Locate the cell with the specified text and output its (x, y) center coordinate. 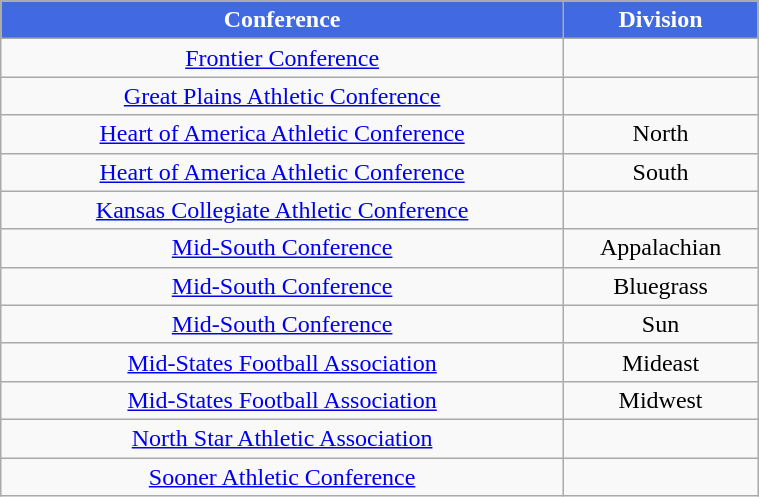
North Star Athletic Association (282, 438)
Sun (660, 324)
Bluegrass (660, 286)
Kansas Collegiate Athletic Conference (282, 210)
Division (660, 20)
Great Plains Athletic Conference (282, 96)
Sooner Athletic Conference (282, 477)
North (660, 134)
Midwest (660, 400)
South (660, 172)
Conference (282, 20)
Frontier Conference (282, 58)
Appalachian (660, 248)
Mideast (660, 362)
